From the cell containing the given text, extract its center point as [x, y] coordinate. 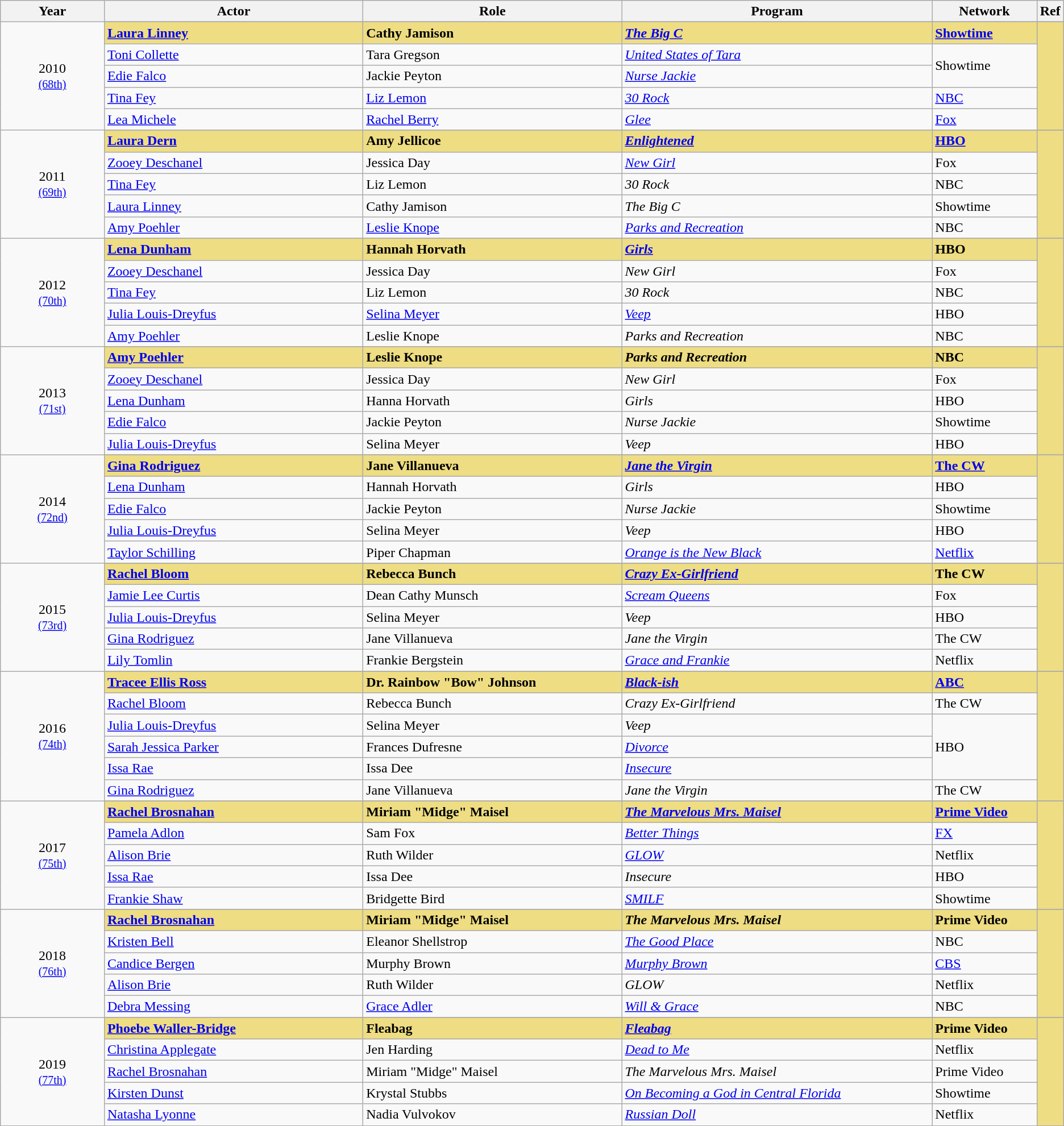
Sarah Jessica Parker [233, 747]
Russian Doll [777, 1115]
2015 (73rd) [52, 617]
Jen Harding [492, 1050]
2010 (68th) [52, 76]
Enlightened [777, 141]
On Becoming a God in Central Florida [777, 1093]
Taylor Schilling [233, 552]
United States of Tara [777, 55]
Debra Messing [233, 1007]
Ref [1050, 11]
Dr. Rainbow "Bow" Johnson [492, 682]
Divorce [777, 747]
Candice Bergen [233, 963]
Will & Grace [777, 1007]
Grace Adler [492, 1007]
2018 (76th) [52, 963]
Toni Collette [233, 55]
Better Things [777, 833]
Black-ish [777, 682]
Piper Chapman [492, 552]
Frances Dufresne [492, 747]
FX [984, 833]
Sam Fox [492, 833]
Year [52, 11]
Actor [233, 11]
Tara Gregson [492, 55]
Lily Tomlin [233, 660]
Krystal Stubbs [492, 1093]
Dean Cathy Munsch [492, 595]
Bridgette Bird [492, 898]
Phoebe Waller-Bridge [233, 1028]
Rachel Berry [492, 119]
Christina Applegate [233, 1050]
SMILF [777, 898]
2017 (75th) [52, 855]
2011 (69th) [52, 184]
2013 (71st) [52, 401]
Dead to Me [777, 1050]
Frankie Shaw [233, 898]
Amy Jellicoe [492, 141]
Scream Queens [777, 595]
Jamie Lee Curtis [233, 595]
Frankie Bergstein [492, 660]
Nadia Vulvokov [492, 1115]
Grace and Frankie [777, 660]
Role [492, 11]
Tracee Ellis Ross [233, 682]
2019 (77th) [52, 1071]
2014 (72nd) [52, 509]
Laura Dern [233, 141]
Hanna Horvath [492, 401]
Eleanor Shellstrop [492, 941]
Lea Michele [233, 119]
Program [777, 11]
Kristen Bell [233, 941]
Natasha Lyonne [233, 1115]
ABC [984, 682]
Pamela Adlon [233, 833]
Network [984, 11]
2016 (74th) [52, 736]
2012 (70th) [52, 292]
CBS [984, 963]
Orange is the New Black [777, 552]
Kirsten Dunst [233, 1093]
The Good Place [777, 941]
Glee [777, 119]
